Return (x, y) of the center of cell containing provided text 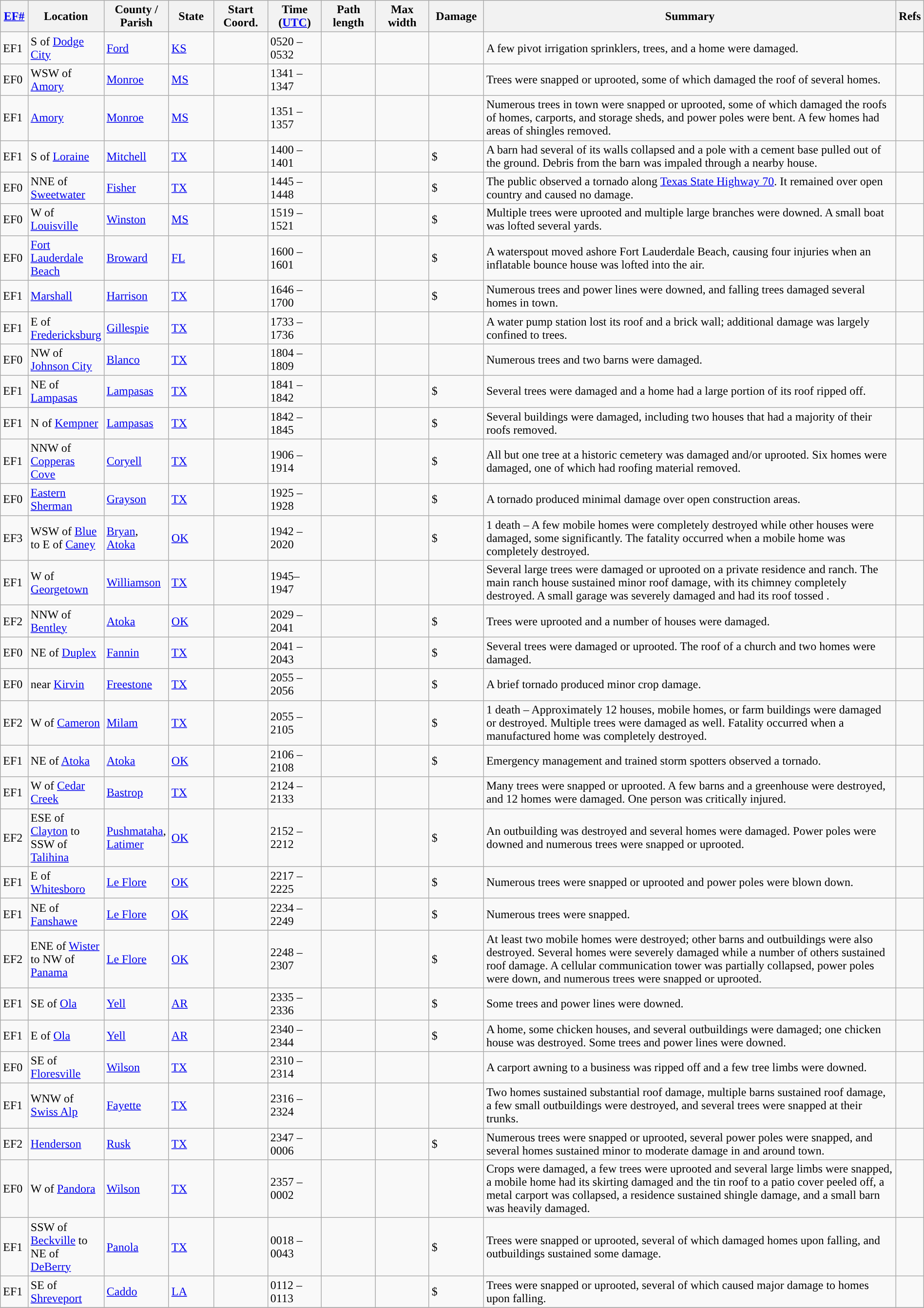
E of Ola (66, 1035)
Many trees were snapped or uprooted. A few barns and a greenhouse were destroyed, and 12 homes were damaged. One person was critically injured. (690, 792)
Coryell (136, 462)
2055 – 2056 (294, 684)
E of Fredericksburg (66, 327)
2340 – 2344 (294, 1035)
S of Loraine (66, 156)
Max width (402, 17)
All but one tree at a historic cemetery was damaged and/or uprooted. Six homes were damaged, one of which had roofing material removed. (690, 462)
S of Dodge City (66, 48)
2106 – 2108 (294, 761)
Winston (136, 219)
SE of Ola (66, 1004)
FL (191, 258)
Time (UTC) (294, 17)
Fannin (136, 653)
2335 – 2336 (294, 1004)
2055 – 2105 (294, 723)
WSW of Blue to E of Caney (66, 538)
1841 – 1842 (294, 391)
A carport awning to a business was ripped off and a few tree limbs were downed. (690, 1067)
2124 – 2133 (294, 792)
Summary (690, 17)
Rusk (136, 1144)
1945–1947 (294, 583)
Trees were snapped or uprooted, several of which caused major damage to homes upon falling. (690, 1291)
Bastrop (136, 792)
Multiple trees were uprooted and multiple large branches were downed. A small boat was lofted several yards. (690, 219)
NNW of Copperas Cove (66, 462)
EF# (15, 17)
Refs (910, 17)
WSW of Amory (66, 80)
A brief tornado produced minor crop damage. (690, 684)
ESE of Clayton to SSW of Talihina (66, 837)
E of Whitesboro (66, 882)
A few pivot irrigation sprinklers, trees, and a home were damaged. (690, 48)
Path length (348, 17)
Numerous trees and power lines were downed, and falling trees damaged several homes in town. (690, 296)
Numerous trees were snapped. (690, 914)
0520 – 0532 (294, 48)
0112 – 0113 (294, 1291)
Some trees and power lines were downed. (690, 1004)
A tornado produced minimal damage over open construction areas. (690, 500)
Location (66, 17)
Several trees were damaged or uprooted. The roof of a church and two homes were damaged. (690, 653)
Pushmataha, Latimer (136, 837)
2041 – 2043 (294, 653)
NNW of Bentley (66, 621)
Bryan, Atoka (136, 538)
Numerous trees were snapped or uprooted and power poles were blown down. (690, 882)
NW of Johnson City (66, 360)
Broward (136, 258)
1445 – 1448 (294, 188)
Fort Lauderdale Beach (66, 258)
W of Cameron (66, 723)
2217 – 2225 (294, 882)
2357 – 0002 (294, 1189)
2310 – 2314 (294, 1067)
Caddo (136, 1291)
LA (191, 1291)
N of Kempner (66, 423)
near Kirvin (66, 684)
NNE of Sweetwater (66, 188)
Fayette (136, 1106)
W of Cedar Creek (66, 792)
Harrison (136, 296)
2029 – 2041 (294, 621)
Fisher (136, 188)
Henderson (66, 1144)
2234 – 2249 (294, 914)
Emergency management and trained storm spotters observed a tornado. (690, 761)
Damage (456, 17)
Trees were snapped or uprooted, several of which damaged homes upon falling, and outbuildings sustained some damage. (690, 1247)
Trees were snapped or uprooted, some of which damaged the roof of several homes. (690, 80)
Amory (66, 118)
2152 – 2212 (294, 837)
2248 – 2307 (294, 959)
SE of Floresville (66, 1067)
W of Georgetown (66, 583)
WNW of Swiss Alp (66, 1106)
W of Pandora (66, 1189)
Freestone (136, 684)
Numerous trees and two barns were damaged. (690, 360)
SSW of Beckville to NE of DeBerry (66, 1247)
1925 – 1928 (294, 500)
1804 – 1809 (294, 360)
KS (191, 48)
Eastern Sherman (66, 500)
A waterspout moved ashore Fort Lauderdale Beach, causing four injuries when an inflatable bounce house was lofted into the air. (690, 258)
1842 – 1845 (294, 423)
County / Parish (136, 17)
Mitchell (136, 156)
2316 – 2324 (294, 1106)
EF3 (15, 538)
Start Coord. (241, 17)
1341 – 1347 (294, 80)
ENE of Wister to NW of Panama (66, 959)
Grayson (136, 500)
1400 – 1401 (294, 156)
NE of Lampasas (66, 391)
1351 – 1357 (294, 118)
NE of Atoka (66, 761)
1600 – 1601 (294, 258)
NE of Fanshawe (66, 914)
State (191, 17)
Several buildings were damaged, including two houses that had a majority of their roofs removed. (690, 423)
W of Louisville (66, 219)
1519 – 1521 (294, 219)
Williamson (136, 583)
0018 – 0043 (294, 1247)
1646 – 1700 (294, 296)
Ford (136, 48)
Trees were uprooted and a number of houses were damaged. (690, 621)
An outbuilding was destroyed and several homes were damaged. Power poles were downed and numerous trees were snapped or uprooted. (690, 837)
Panola (136, 1247)
1906 – 1914 (294, 462)
The public observed a tornado along Texas State Highway 70. It remained over open country and caused no damage. (690, 188)
Marshall (66, 296)
Milam (136, 723)
Gillespie (136, 327)
Numerous trees were snapped or uprooted, several power poles were snapped, and several homes sustained minor to moderate damage in and around town. (690, 1144)
NE of Duplex (66, 653)
2347 – 0006 (294, 1144)
Several trees were damaged and a home had a large portion of its roof ripped off. (690, 391)
1942 – 2020 (294, 538)
A water pump station lost its roof and a brick wall; additional damage was largely confined to trees. (690, 327)
Blanco (136, 360)
A home, some chicken houses, and several outbuildings were damaged; one chicken house was destroyed. Some trees and power lines were downed. (690, 1035)
SE of Shreveport (66, 1291)
1733 – 1736 (294, 327)
